Pinpoint the cell where the given text exists, returning its [x, y] midpoint coordinate. 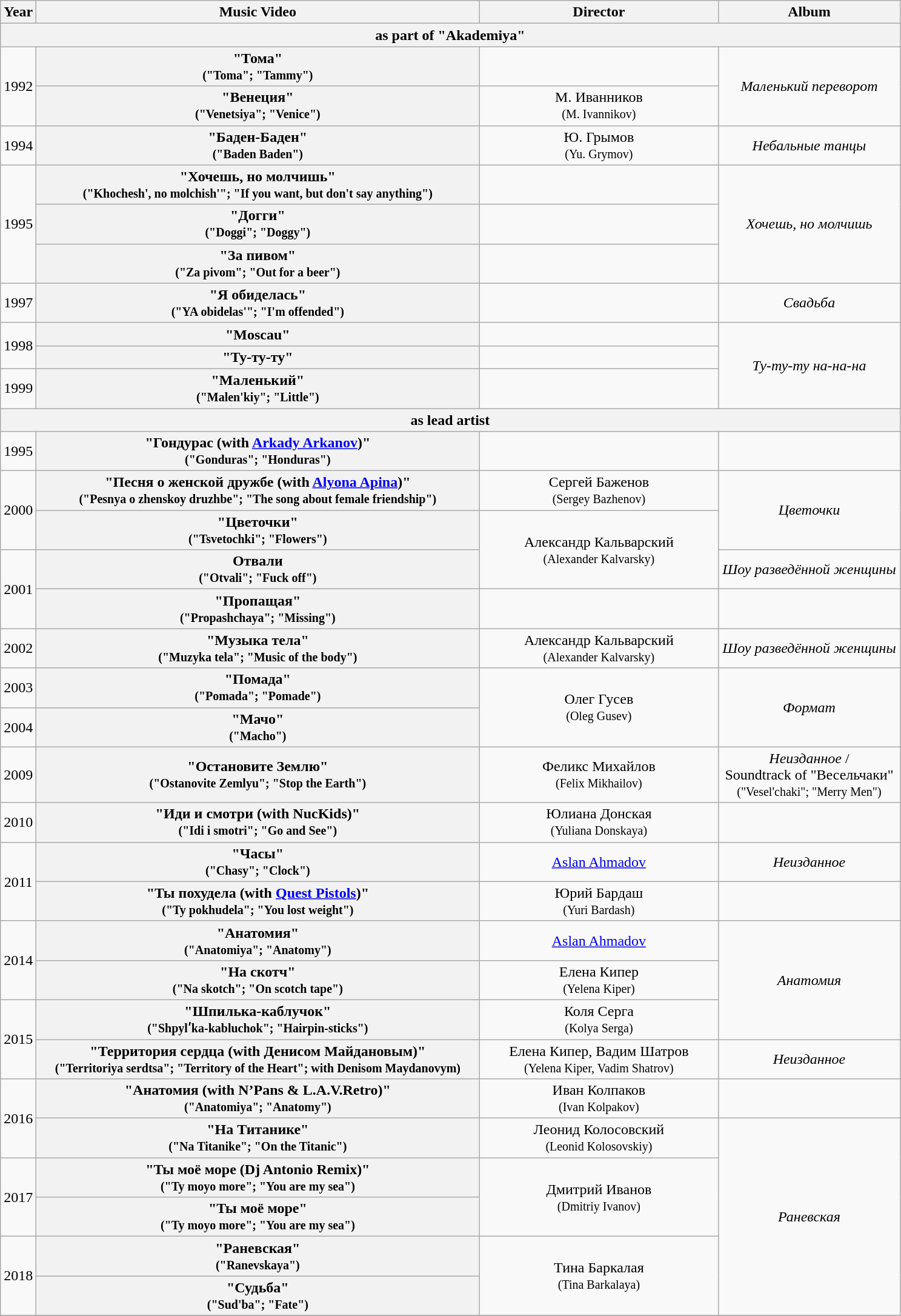
2016 [18, 1118]
2014 [18, 960]
2009 [18, 775]
Раневская [810, 1217]
"Мачо" ("Macho") [258, 727]
"Пропащая" ("Propashchaya"; "Missing") [258, 609]
1994 [18, 145]
"Ту-ту-ту" [258, 357]
Анатомия [810, 980]
"Маленький" ("Malen'kiy"; "Little") [258, 388]
"Ты моё море (Dj Antonio Remix)" ("Ty moyo more"; "You are my sea") [258, 1177]
"За пивом" ("Za pivom"; "Out for a beer") [258, 263]
"Цветочки" ("Tsvetochki"; "Flowers") [258, 530]
"Moscau" [258, 334]
1992 [18, 86]
"Песня о женской дружбе (with Alyona Apina)" ("Pesnya o zhenskoy druzhbe"; "The song about female friendship") [258, 491]
Леонид Колосовский (Leonid Kolosovskiy) [599, 1138]
"Помада" ("Pomada"; "Pomade") [258, 687]
"Иди и смотри (with NucKids)" ("Idi i smotri"; "Go and See") [258, 822]
2015 [18, 1039]
"Судьба" ("Sud'ba"; "Fate") [258, 1296]
"Баден-Баден" ("Baden Baden") [258, 145]
"Часы" ("Chasy"; "Clock") [258, 862]
1997 [18, 303]
"Анатомия (with N’Pans & L.A.V.Retro)" ("Anatomiya"; "Anatomy") [258, 1098]
"Я обиделась" ("YA obidelas'"; "I'm offended") [258, 303]
1999 [18, 388]
Music Video [258, 12]
"Ты похудела (with Quest Pistols)" ("Ty pokhudela"; "You lost weight") [258, 901]
Album [810, 12]
Тина Баркалая (Tina Barkalaya) [599, 1276]
Формат [810, 707]
Небальные танцы [810, 145]
Цветочки [810, 510]
Неизданное / Soundtrack of "Весельчаки" ("Vesel'chaki"; "Merry Men") [810, 775]
2001 [18, 589]
2017 [18, 1197]
"Анатомия" ("Anatomiya"; "Anatomy") [258, 941]
Ю. Грымов (Yu. Grymov) [599, 145]
as lead artist [450, 420]
Феликс Михайлов (Felix Mikhailov) [599, 775]
Юлиана Донская (Yuliana Donskaya) [599, 822]
"Догги" ("Doggi"; "Doggy") [258, 224]
Елена Кипер (Yelena Kiper) [599, 980]
Сергей Баженов (Sergey Bazhenov) [599, 491]
2018 [18, 1276]
Director [599, 12]
Хочешь, но молчишь [810, 224]
Елена Кипер, Вадим Шатров (Yelena Kiper, Vadim Shatrov) [599, 1058]
"Шпилька-каблучок" ("Shpylʹka-kabluchok"; "Hairpin-sticks") [258, 1020]
"Гондурас (with Arkady Arkanov)" ("Gonduras"; "Honduras") [258, 451]
Дмитрий Иванов (Dmitriy Ivanov) [599, 1197]
М. Иванников (M. Ivannikov) [599, 105]
"Хочешь, но молчишь" ("Khochesh', no molchish'"; "If you want, but don't say anything") [258, 184]
"Тома" ("Toma"; "Tammy") [258, 67]
"Ты моё море" ("Ty moyo more"; "You are my sea") [258, 1217]
2002 [18, 649]
Маленький переворот [810, 86]
Олег Гусев (Oleg Gusev) [599, 707]
2010 [18, 822]
Иван Колпаков (Ivan Kolpakov) [599, 1098]
Юрий Бардаш (Yuri Bardash) [599, 901]
1998 [18, 346]
"Музыка тела" ("Muzyka tela"; "Music of the body") [258, 649]
"На скотч" ("Na skotch"; "On scotch tape") [258, 980]
"Остановите Землю" ("Ostanovite Zemlyu"; "Stop the Earth") [258, 775]
Свадьба [810, 303]
2000 [18, 510]
Коля Серга (Kolya Serga) [599, 1020]
"Венеция" ("Venetsiya"; "Venice") [258, 105]
"Территория сердца (with Денисом Майдановым)" ("Territoriya serdtsa"; "Territory of the Heart"; with Denisom Maydanovym) [258, 1058]
"На Титанике" ("Na Titanike"; "On the Titanic") [258, 1138]
2011 [18, 881]
2004 [18, 727]
Year [18, 12]
Отвали ("Otvali"; "Fuck off") [258, 570]
Ту-ту-ту на-на-на [810, 365]
"Раневская" ("Ranevskaya") [258, 1256]
2003 [18, 687]
as part of "Akademiya" [450, 35]
